Return the [X, Y] coordinate for the center point of the cell that contains the specified text.  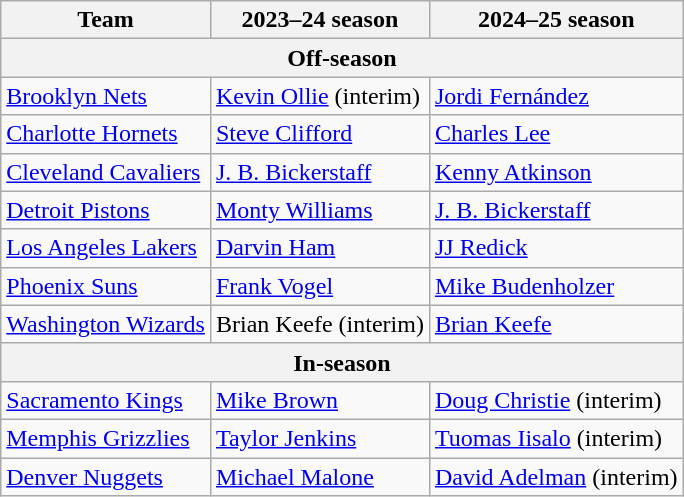
Michael Malone [320, 477]
Los Angeles Lakers [106, 248]
Team [106, 20]
Brooklyn Nets [106, 96]
Kenny Atkinson [556, 172]
Denver Nuggets [106, 477]
In-season [342, 362]
Darvin Ham [320, 248]
2023–24 season [320, 20]
Frank Vogel [320, 286]
Detroit Pistons [106, 210]
Off-season [342, 58]
Charles Lee [556, 134]
2024–25 season [556, 20]
Taylor Jenkins [320, 438]
Monty Williams [320, 210]
Mike Brown [320, 400]
Mike Budenholzer [556, 286]
Cleveland Cavaliers [106, 172]
Steve Clifford [320, 134]
Kevin Ollie (interim) [320, 96]
Phoenix Suns [106, 286]
Doug Christie (interim) [556, 400]
Charlotte Hornets [106, 134]
Jordi Fernández [556, 96]
Brian Keefe [556, 324]
Brian Keefe (interim) [320, 324]
Memphis Grizzlies [106, 438]
Tuomas Iisalo (interim) [556, 438]
David Adelman (interim) [556, 477]
JJ Redick [556, 248]
Sacramento Kings [106, 400]
Washington Wizards [106, 324]
